Provide the [x, y] coordinate of the cell's center where the given text is located.  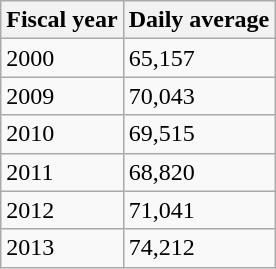
2011 [62, 172]
71,041 [199, 210]
69,515 [199, 134]
Daily average [199, 20]
2010 [62, 134]
65,157 [199, 58]
68,820 [199, 172]
70,043 [199, 96]
74,212 [199, 248]
2000 [62, 58]
2009 [62, 96]
2012 [62, 210]
2013 [62, 248]
Fiscal year [62, 20]
